Identify which cell holds the provided text, then report its (X, Y) central coordinate. 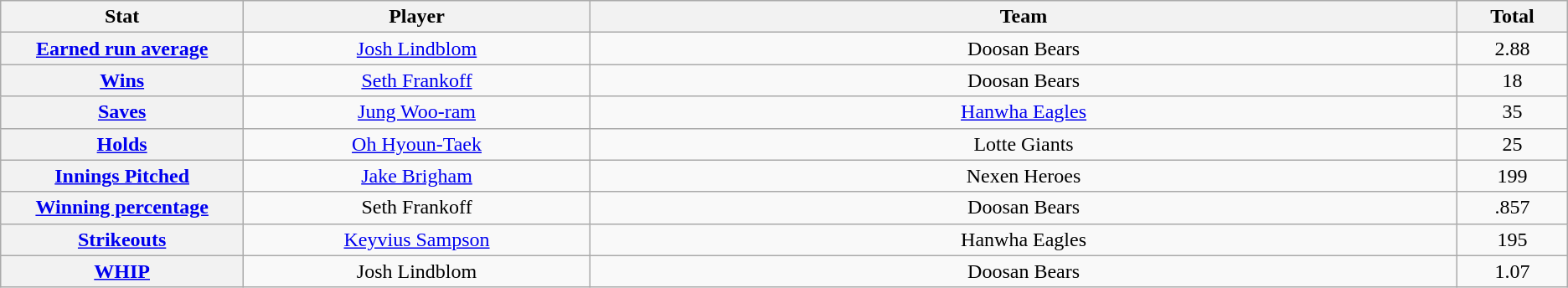
Jake Brigham (417, 176)
Innings Pitched (122, 176)
.857 (1513, 208)
1.07 (1513, 271)
Wins (122, 80)
Strikeouts (122, 239)
WHIP (122, 271)
Keyvius Sampson (417, 239)
Stat (122, 17)
Jung Woo-ram (417, 112)
Player (417, 17)
2.88 (1513, 49)
Holds (122, 144)
195 (1513, 239)
199 (1513, 176)
Earned run average (122, 49)
35 (1513, 112)
Lotte Giants (1024, 144)
Team (1024, 17)
18 (1513, 80)
Oh Hyoun-Taek (417, 144)
Saves (122, 112)
Nexen Heroes (1024, 176)
Total (1513, 17)
25 (1513, 144)
Winning percentage (122, 208)
